Identify which cell holds the provided text, then report its (X, Y) central coordinate. 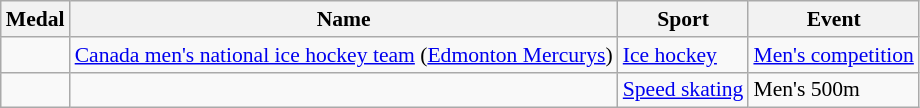
Speed skating (684, 90)
Medal (36, 19)
Ice hockey (684, 55)
Event (834, 19)
Name (344, 19)
Men's competition (834, 55)
Sport (684, 19)
Canada men's national ice hockey team (Edmonton Mercurys) (344, 55)
Men's 500m (834, 90)
